From the cell containing the given text, extract its center point as (X, Y) coordinate. 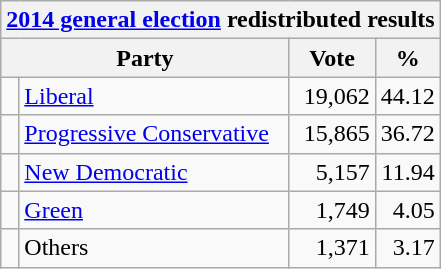
36.72 (408, 134)
1,371 (332, 248)
44.12 (408, 96)
15,865 (332, 134)
Green (154, 210)
New Democratic (154, 172)
Vote (332, 58)
% (408, 58)
4.05 (408, 210)
Liberal (154, 96)
19,062 (332, 96)
Party (145, 58)
1,749 (332, 210)
Progressive Conservative (154, 134)
2014 general election redistributed results (220, 20)
11.94 (408, 172)
5,157 (332, 172)
Others (154, 248)
3.17 (408, 248)
